Provide the (X, Y) coordinate of the cell's center where the given text is located.  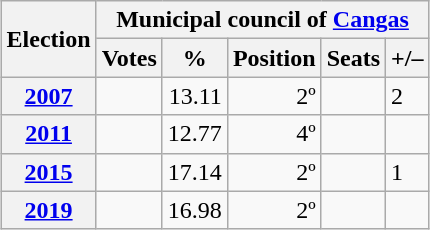
2007 (48, 96)
2011 (48, 134)
+/– (408, 58)
2019 (48, 210)
Election (48, 39)
16.98 (194, 210)
Seats (353, 58)
Votes (129, 58)
Municipal council of Cangas (262, 20)
17.14 (194, 172)
4º (274, 134)
% (194, 58)
1 (408, 172)
2 (408, 96)
13.11 (194, 96)
12.77 (194, 134)
Position (274, 58)
2015 (48, 172)
